Pinpoint the cell where the given text exists, returning its (X, Y) midpoint coordinate. 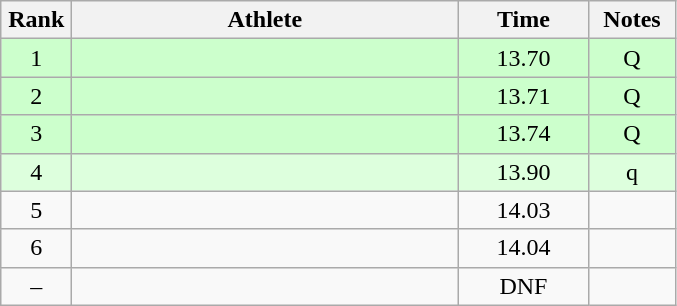
6 (36, 248)
14.04 (524, 248)
13.90 (524, 172)
13.74 (524, 134)
4 (36, 172)
5 (36, 210)
Rank (36, 20)
Time (524, 20)
DNF (524, 286)
Notes (632, 20)
2 (36, 96)
14.03 (524, 210)
3 (36, 134)
Athlete (265, 20)
13.70 (524, 58)
q (632, 172)
– (36, 286)
1 (36, 58)
13.71 (524, 96)
